Provide the (x, y) coordinate of the cell's center where the given text is located.  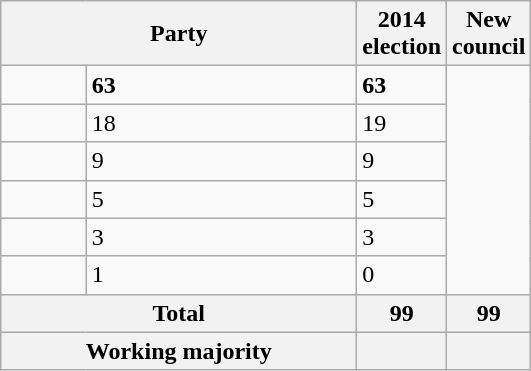
Working majority (179, 351)
19 (402, 123)
Total (179, 313)
1 (222, 275)
New council (489, 34)
Party (179, 34)
18 (222, 123)
0 (402, 275)
2014 election (402, 34)
